Detect which cell encompasses the target text, then output its [x, y] center coordinate. 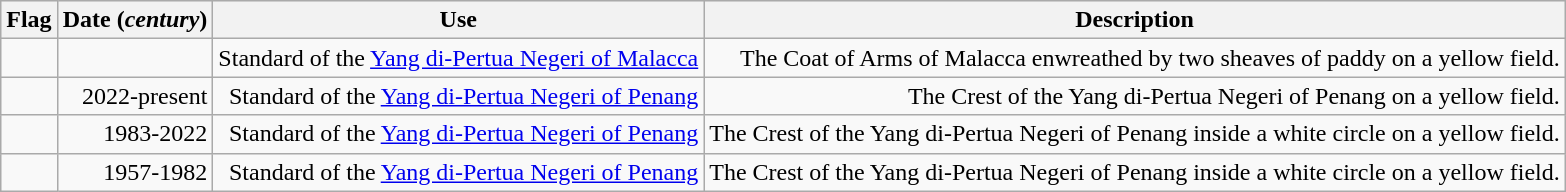
Standard of the Yang di-Pertua Negeri of Malacca [458, 58]
The Crest of the Yang di-Pertua Negeri of Penang on a yellow field. [1134, 96]
1957-1982 [135, 172]
Use [458, 20]
1983-2022 [135, 134]
Date (century) [135, 20]
Description [1134, 20]
Flag [29, 20]
The Coat of Arms of Malacca enwreathed by two sheaves of paddy on a yellow field. [1134, 58]
2022-present [135, 96]
